From the cell containing the given text, extract its center point as (X, Y) coordinate. 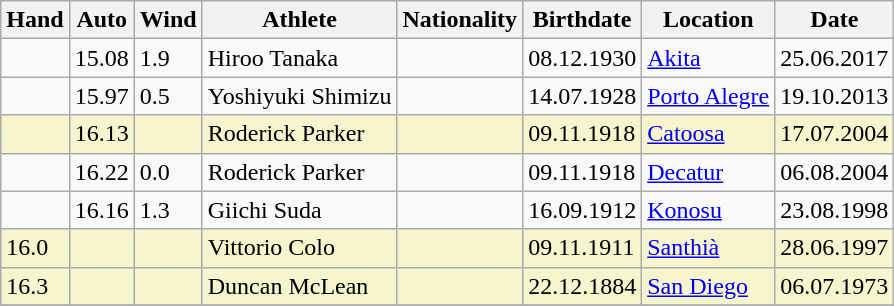
16.09.1912 (582, 210)
Catoosa (708, 134)
Santhià (708, 248)
Vittorio Colo (300, 248)
08.12.1930 (582, 58)
Location (708, 20)
San Diego (708, 286)
16.13 (102, 134)
Date (834, 20)
09.11.1911 (582, 248)
25.06.2017 (834, 58)
23.08.1998 (834, 210)
Yoshiyuki Shimizu (300, 96)
Konosu (708, 210)
16.3 (35, 286)
15.08 (102, 58)
Duncan McLean (300, 286)
Birthdate (582, 20)
14.07.1928 (582, 96)
1.3 (168, 210)
Hand (35, 20)
16.0 (35, 248)
06.07.1973 (834, 286)
0.5 (168, 96)
1.9 (168, 58)
Akita (708, 58)
Auto (102, 20)
Hiroo Tanaka (300, 58)
16.22 (102, 172)
28.06.1997 (834, 248)
Nationality (460, 20)
Decatur (708, 172)
Athlete (300, 20)
17.07.2004 (834, 134)
Wind (168, 20)
Giichi Suda (300, 210)
06.08.2004 (834, 172)
0.0 (168, 172)
15.97 (102, 96)
Porto Alegre (708, 96)
16.16 (102, 210)
22.12.1884 (582, 286)
19.10.2013 (834, 96)
